From the cell containing the given text, extract its center point as (x, y) coordinate. 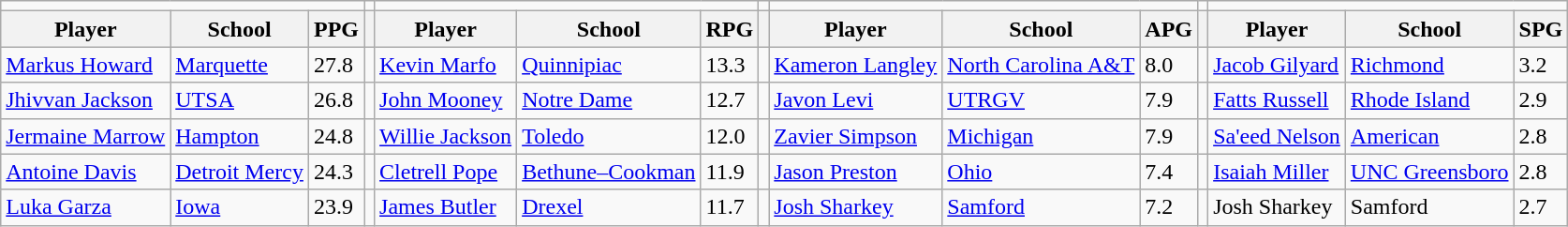
Jermaine Marrow (86, 136)
UNC Greensboro (1429, 172)
Drexel (609, 207)
Kevin Marfo (446, 65)
11.7 (730, 207)
12.7 (730, 100)
23.9 (335, 207)
13.3 (730, 65)
Iowa (240, 207)
7.2 (1169, 207)
11.9 (730, 172)
Quinnipiac (609, 65)
SPG (1541, 29)
North Carolina A&T (1042, 65)
Hampton (240, 136)
12.0 (730, 136)
UTSA (240, 100)
7.4 (1169, 172)
3.2 (1541, 65)
APG (1169, 29)
27.8 (335, 65)
Richmond (1429, 65)
Isaiah Miller (1278, 172)
8.0 (1169, 65)
Markus Howard (86, 65)
Jacob Gilyard (1278, 65)
James Butler (446, 207)
2.7 (1541, 207)
Sa'eed Nelson (1278, 136)
Detroit Mercy (240, 172)
24.3 (335, 172)
Marquette (240, 65)
American (1429, 136)
Jason Preston (856, 172)
UTRGV (1042, 100)
Cletrell Pope (446, 172)
Bethune–Cookman (609, 172)
Jhivvan Jackson (86, 100)
Willie Jackson (446, 136)
Toledo (609, 136)
Kameron Langley (856, 65)
John Mooney (446, 100)
Notre Dame (609, 100)
Javon Levi (856, 100)
26.8 (335, 100)
Rhode Island (1429, 100)
PPG (335, 29)
Michigan (1042, 136)
Luka Garza (86, 207)
Fatts Russell (1278, 100)
RPG (730, 29)
24.8 (335, 136)
Zavier Simpson (856, 136)
2.9 (1541, 100)
Ohio (1042, 172)
Antoine Davis (86, 172)
